Identify which cell holds the provided text, then report its [X, Y] central coordinate. 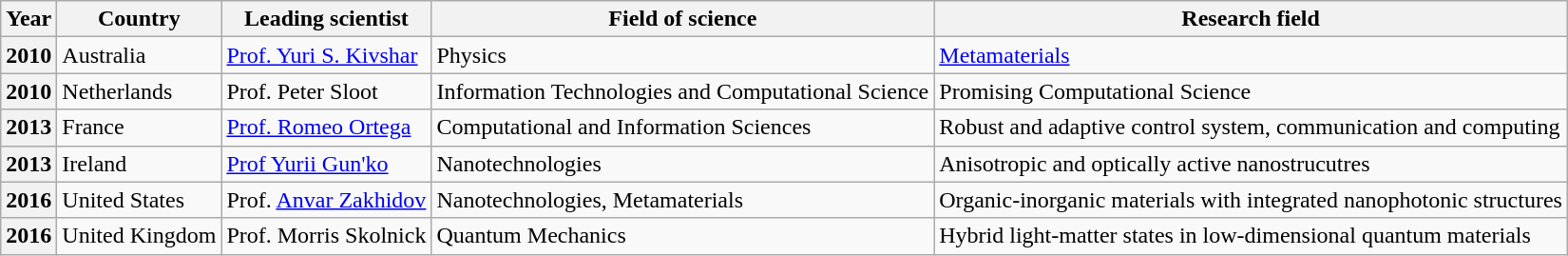
Netherlands [139, 91]
Prof. Yuri S. Kivshar [327, 55]
Leading scientist [327, 19]
Hybrid light-matter states in low-dimensional quantum materials [1251, 236]
Field of science [682, 19]
Quantum Mechanics [682, 236]
Robust and adaptive control system, communication and computing [1251, 128]
Year [29, 19]
Australia [139, 55]
Ireland [139, 164]
Prof. Romeo Ortega [327, 128]
United States [139, 200]
Prof. Anvar Zakhidov [327, 200]
Physics [682, 55]
Organic-inorganic materials with integrated nanophotonic structures [1251, 200]
Research field [1251, 19]
Anisotropic and optically active nanostrucutres [1251, 164]
Prof. Morris Skolnick [327, 236]
France [139, 128]
Information Technologies and Computational Science [682, 91]
Country [139, 19]
Promising Computational Science [1251, 91]
Prof. Peter Sloot [327, 91]
Nanotechnologies [682, 164]
Computational and Information Sciences [682, 128]
Prof Yurii Gun'ko [327, 164]
United Kingdom [139, 236]
Nanotechnologies, Metamaterials [682, 200]
Metamaterials [1251, 55]
